Scan for the cell matching the given text and deliver its [X, Y] coordinate at center. 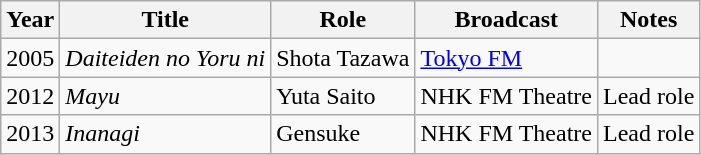
Tokyo FM [506, 58]
Role [343, 20]
2012 [30, 96]
Year [30, 20]
Gensuke [343, 134]
Broadcast [506, 20]
2005 [30, 58]
Inanagi [166, 134]
Title [166, 20]
Daiteiden no Yoru ni [166, 58]
2013 [30, 134]
Mayu [166, 96]
Yuta Saito [343, 96]
Notes [649, 20]
Shota Tazawa [343, 58]
